Capture the cell that displays the provided text and extract its [X, Y] central coordinate. 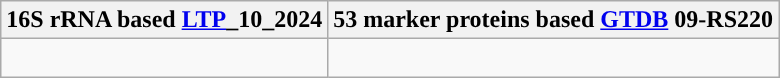
16S rRNA based LTP_10_2024 [164, 20]
53 marker proteins based GTDB 09-RS220 [554, 20]
